Identify which cell holds the provided text, then report its (X, Y) central coordinate. 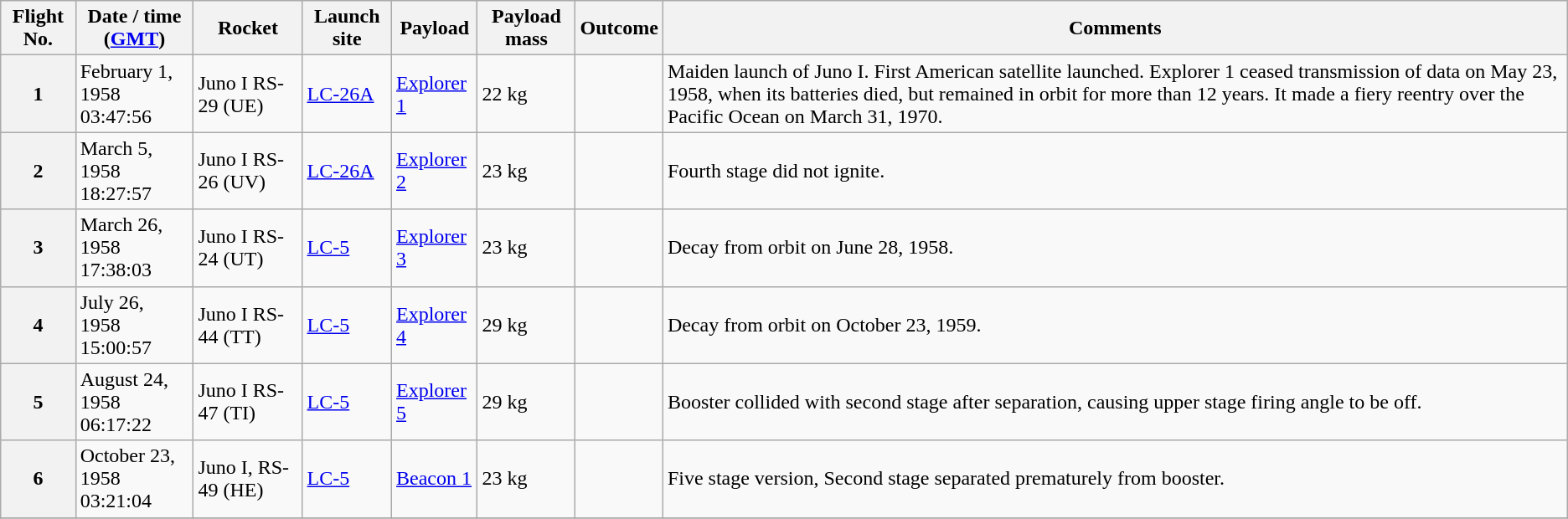
March 5, 195818:27:57 (134, 171)
Payload (435, 28)
July 26, 195815:00:57 (134, 325)
Booster collided with second stage after separation, causing upper stage firing angle to be off. (1115, 402)
Juno I RS-47 (TI) (248, 402)
Fourth stage did not ignite. (1115, 171)
Comments (1115, 28)
Explorer 1 (435, 94)
Decay from orbit on October 23, 1959. (1115, 325)
Explorer 4 (435, 325)
Juno I RS-44 (TT) (248, 325)
6 (39, 479)
Explorer 5 (435, 402)
August 24, 195806:17:22 (134, 402)
Juno I RS-29 (UE) (248, 94)
2 (39, 171)
5 (39, 402)
Explorer 2 (435, 171)
March 26, 195817:38:03 (134, 248)
Payload mass (526, 28)
Five stage version, Second stage separated prematurely from booster. (1115, 479)
Decay from orbit on June 28, 1958. (1115, 248)
Rocket (248, 28)
October 23, 195803:21:04 (134, 479)
Launch site (347, 28)
3 (39, 248)
1 (39, 94)
22 kg (526, 94)
Beacon 1 (435, 479)
Explorer 3 (435, 248)
Outcome (619, 28)
Juno I RS-26 (UV) (248, 171)
February 1, 195803:47:56 (134, 94)
Date / time (GMT) (134, 28)
Flight No. (39, 28)
4 (39, 325)
Juno I, RS-49 (HE) (248, 479)
Juno I RS-24 (UT) (248, 248)
